Pinpoint the cell where the given text exists, returning its [X, Y] midpoint coordinate. 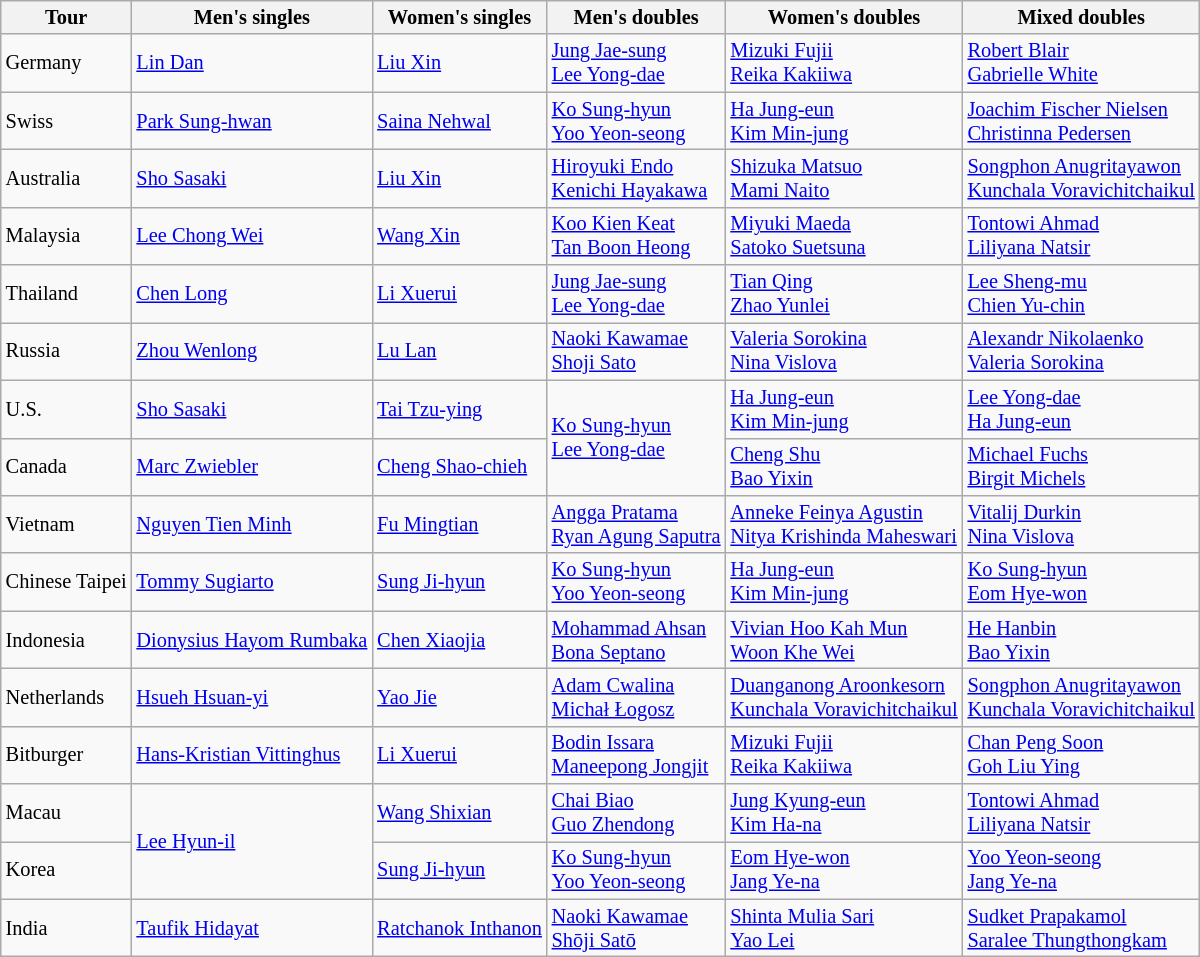
Swiss [66, 121]
India [66, 928]
Tommy Sugiarto [252, 582]
Ko Sung-hyun Eom Hye-won [1082, 582]
Malaysia [66, 236]
U.S. [66, 409]
Tour [66, 17]
Vietnam [66, 524]
Fu Mingtian [459, 524]
Thailand [66, 294]
Lee Yong-dae Ha Jung-eun [1082, 409]
Tian Qing Zhao Yunlei [844, 294]
Mixed doubles [1082, 17]
Michael Fuchs Birgit Michels [1082, 467]
Shinta Mulia Sari Yao Lei [844, 928]
Germany [66, 63]
Netherlands [66, 697]
Adam Cwalina Michał Łogosz [636, 697]
Men's singles [252, 17]
Chen Xiaojia [459, 640]
Hiroyuki Endo Kenichi Hayakawa [636, 178]
Bitburger [66, 755]
Park Sung-hwan [252, 121]
Chan Peng Soon Goh Liu Ying [1082, 755]
Canada [66, 467]
Shizuka Matsuo Mami Naito [844, 178]
Chai Biao Guo Zhendong [636, 813]
Ratchanok Inthanon [459, 928]
Vitalij Durkin Nina Vislova [1082, 524]
He Hanbin Bao Yixin [1082, 640]
Joachim Fischer Nielsen Christinna Pedersen [1082, 121]
Women's doubles [844, 17]
Chen Long [252, 294]
Men's doubles [636, 17]
Wang Xin [459, 236]
Alexandr Nikolaenko Valeria Sorokina [1082, 351]
Naoki Kawamae Shōji Satō [636, 928]
Yao Jie [459, 697]
Lee Hyun-il [252, 842]
Bodin Issara Maneepong Jongjit [636, 755]
Nguyen Tien Minh [252, 524]
Sudket Prapakamol Saralee Thungthongkam [1082, 928]
Indonesia [66, 640]
Chinese Taipei [66, 582]
Wang Shixian [459, 813]
Lin Dan [252, 63]
Angga Pratama Ryan Agung Saputra [636, 524]
Cheng Shu Bao Yixin [844, 467]
Lee Sheng-mu Chien Yu-chin [1082, 294]
Tai Tzu-ying [459, 409]
Koo Kien Keat Tan Boon Heong [636, 236]
Mohammad Ahsan Bona Septano [636, 640]
Russia [66, 351]
Hsueh Hsuan-yi [252, 697]
Australia [66, 178]
Hans-Kristian Vittinghus [252, 755]
Vivian Hoo Kah Mun Woon Khe Wei [844, 640]
Eom Hye-won Jang Ye-na [844, 870]
Taufik Hidayat [252, 928]
Jung Kyung-eun Kim Ha-na [844, 813]
Yoo Yeon-seong Jang Ye-na [1082, 870]
Zhou Wenlong [252, 351]
Macau [66, 813]
Anneke Feinya Agustin Nitya Krishinda Maheswari [844, 524]
Marc Zwiebler [252, 467]
Ko Sung-hyun Lee Yong-dae [636, 438]
Cheng Shao-chieh [459, 467]
Dionysius Hayom Rumbaka [252, 640]
Lu Lan [459, 351]
Women's singles [459, 17]
Robert Blair Gabrielle White [1082, 63]
Lee Chong Wei [252, 236]
Naoki Kawamae Shoji Sato [636, 351]
Miyuki Maeda Satoko Suetsuna [844, 236]
Saina Nehwal [459, 121]
Valeria Sorokina Nina Vislova [844, 351]
Duanganong Aroonkesorn Kunchala Voravichitchaikul [844, 697]
Korea [66, 870]
